Scan for the cell matching the given text and deliver its (X, Y) coordinate at center. 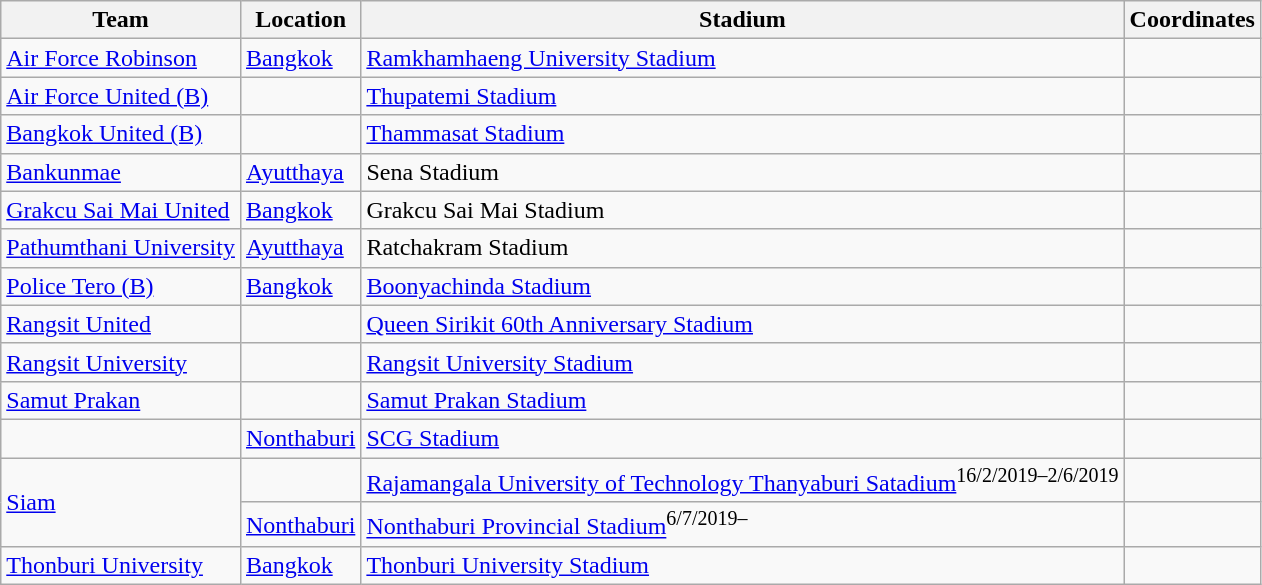
Pathumthani University (121, 248)
Sena Stadium (742, 172)
Rajamangala University of Technology Thanyaburi Satadium16/2/2019–2/6/2019 (742, 480)
Police Tero (B) (121, 286)
Siam (121, 502)
Thupatemi Stadium (742, 96)
SCG Stadium (742, 438)
Thonburi University (121, 566)
Rangsit United (121, 324)
Stadium (742, 20)
Rangsit University Stadium (742, 362)
Coordinates (1192, 20)
Team (121, 20)
Nonthaburi Provincial Stadium6/7/2019– (742, 524)
Rangsit University (121, 362)
Air Force Robinson (121, 58)
Samut Prakan (121, 400)
Grakcu Sai Mai United (121, 210)
Samut Prakan Stadium (742, 400)
Queen Sirikit 60th Anniversary Stadium (742, 324)
Bankunmae (121, 172)
Ratchakram Stadium (742, 248)
Location (300, 20)
Thammasat Stadium (742, 134)
Bangkok United (B) (121, 134)
Thonburi University Stadium (742, 566)
Grakcu Sai Mai Stadium (742, 210)
Boonyachinda Stadium (742, 286)
Air Force United (B) (121, 96)
Ramkhamhaeng University Stadium (742, 58)
